Pinpoint the cell where the given text exists, returning its [X, Y] midpoint coordinate. 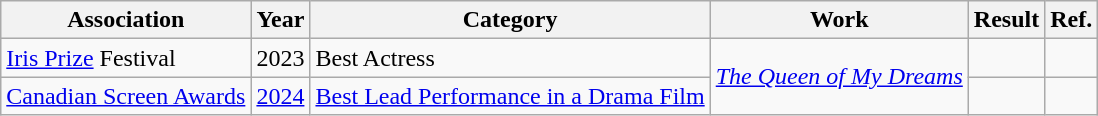
Association [126, 20]
Canadian Screen Awards [126, 96]
Result [1006, 20]
The Queen of My Dreams [839, 77]
Iris Prize Festival [126, 58]
Category [510, 20]
Ref. [1072, 20]
2024 [280, 96]
Best Lead Performance in a Drama Film [510, 96]
2023 [280, 58]
Year [280, 20]
Work [839, 20]
Best Actress [510, 58]
